Output the [x, y] coordinate of the center of the cell containing the given text.  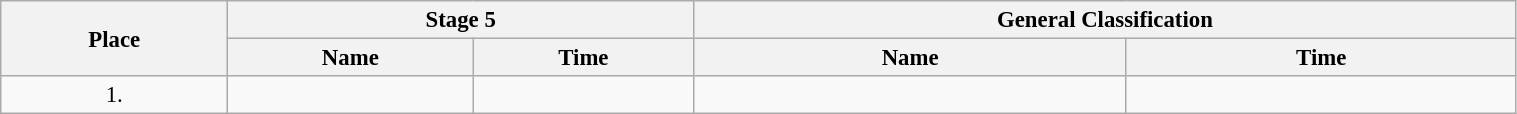
1. [114, 95]
Stage 5 [461, 20]
General Classification [1105, 20]
Place [114, 38]
